Identify which cell holds the provided text, then report its [X, Y] central coordinate. 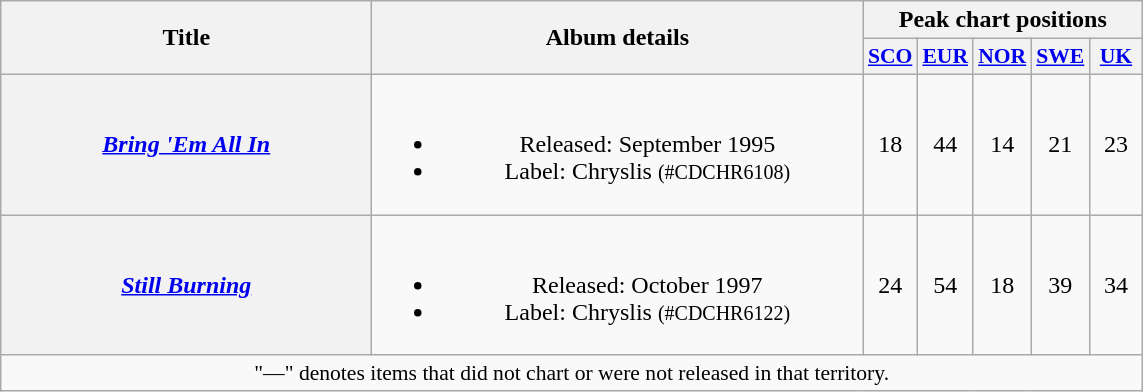
24 [890, 284]
Peak chart positions [1003, 20]
23 [1116, 144]
39 [1060, 284]
34 [1116, 284]
Released: September 1995Label: Chryslis (#CDCHR6108) [618, 144]
UK [1116, 57]
"—" denotes items that did not chart or were not released in that territory. [572, 373]
Album details [618, 38]
21 [1060, 144]
14 [1002, 144]
Released: October 1997Label: Chryslis (#CDCHR6122) [618, 284]
SCO [890, 57]
Bring 'Em All In [186, 144]
SWE [1060, 57]
EUR [945, 57]
NOR [1002, 57]
54 [945, 284]
Title [186, 38]
Still Burning [186, 284]
44 [945, 144]
